Search for the cell housing the specified text and yield its [x, y] center coordinate. 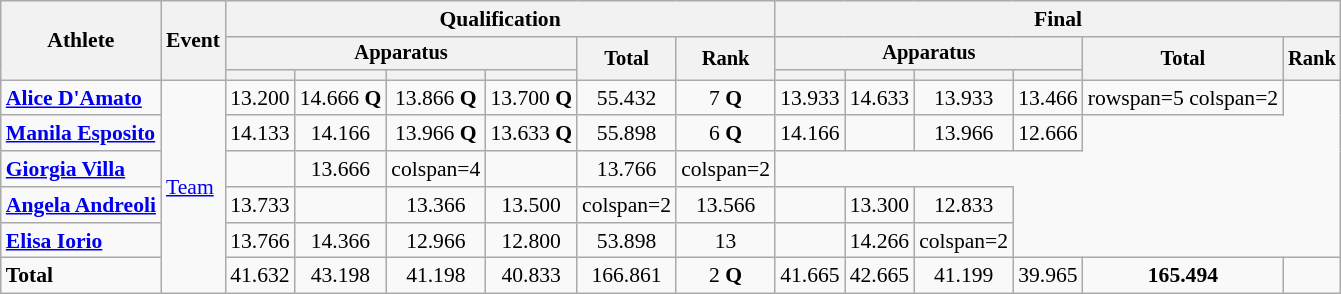
14.266 [880, 241]
13.966 [964, 134]
55.898 [626, 134]
13.733 [260, 205]
55.432 [626, 98]
13.466 [1048, 98]
13 [726, 241]
12.666 [1048, 134]
12.800 [531, 241]
40.833 [531, 276]
43.198 [341, 276]
13.366 [436, 205]
13.966 Q [436, 134]
13.866 Q [436, 98]
41.199 [964, 276]
13.200 [260, 98]
13.633 Q [531, 134]
166.861 [626, 276]
14.633 [880, 98]
6 Q [726, 134]
14.366 [341, 241]
39.965 [1048, 276]
Manila Esposito [81, 134]
Giorgia Villa [81, 169]
42.665 [880, 276]
13.566 [726, 205]
Final [1058, 19]
13.700 Q [531, 98]
rowspan=5 colspan=2 [1184, 98]
12.833 [964, 205]
Angela Andreoli [81, 205]
165.494 [1184, 276]
colspan=4 [436, 169]
Qualification [500, 19]
Athlete [81, 40]
2 Q [726, 276]
13.300 [880, 205]
Elisa Iorio [81, 241]
Event [193, 40]
41.632 [260, 276]
14.133 [260, 134]
14.666 Q [341, 98]
13.500 [531, 205]
7 Q [726, 98]
41.665 [810, 276]
13.666 [341, 169]
Team [193, 187]
53.898 [626, 241]
12.966 [436, 241]
Alice D'Amato [81, 98]
41.198 [436, 276]
